Determine the [x, y] coordinate at the center of the cell enclosing the given text.  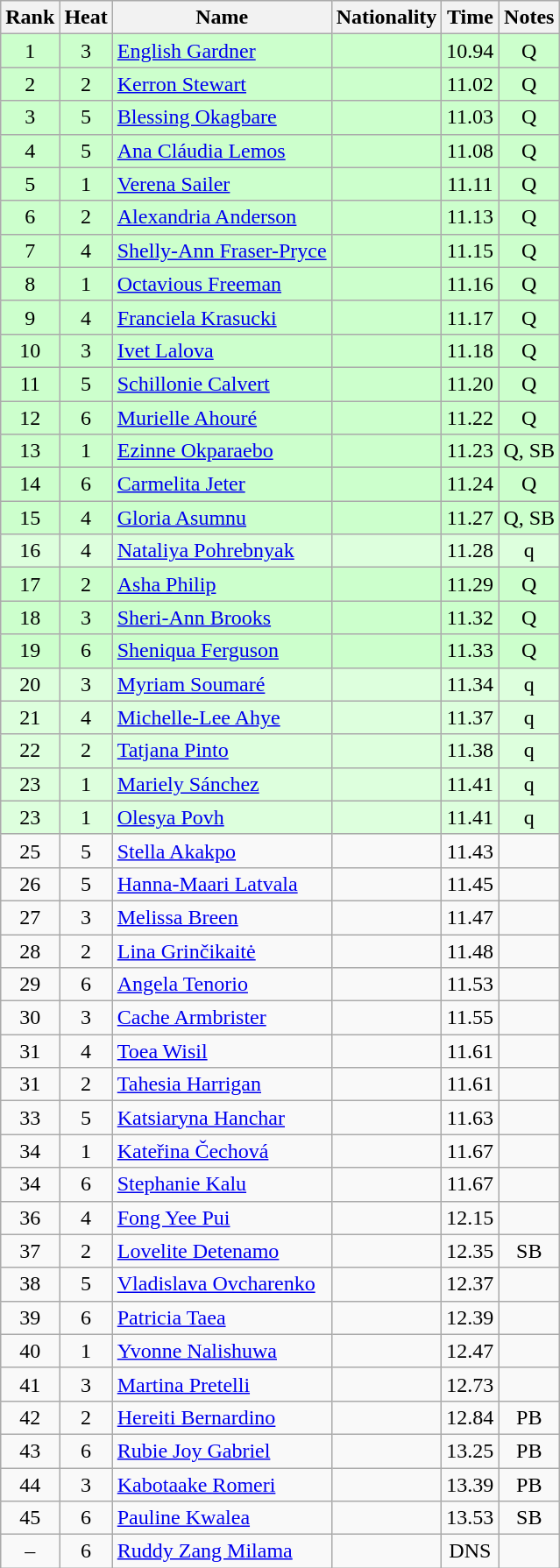
Schillonie Calvert [222, 384]
Melissa Breen [222, 917]
11.24 [470, 484]
11.48 [470, 950]
11 [30, 384]
11.11 [470, 184]
Blessing Okagbare [222, 117]
Asha Philip [222, 584]
Octavious Freeman [222, 284]
11.34 [470, 684]
Stephanie Kalu [222, 1184]
Ivet Lalova [222, 350]
43 [30, 1451]
7 [30, 251]
Notes [529, 18]
Sheri-Ann Brooks [222, 618]
Nataliya Pohrebnyak [222, 551]
11.18 [470, 350]
11.45 [470, 884]
17 [30, 584]
42 [30, 1417]
Kateřina Čechová [222, 1151]
11.16 [470, 284]
11.47 [470, 917]
44 [30, 1485]
– [30, 1551]
13.53 [470, 1518]
11.32 [470, 618]
Mariely Sánchez [222, 784]
Ana Cláudia Lemos [222, 151]
Hanna-Maari Latvala [222, 884]
13 [30, 451]
11.38 [470, 751]
Franciela Krasucki [222, 317]
25 [30, 851]
Kerron Stewart [222, 84]
38 [30, 1284]
Patricia Taea [222, 1317]
Ruddy Zang Milama [222, 1551]
20 [30, 684]
Gloria Asumnu [222, 518]
11.37 [470, 717]
Time [470, 18]
Hereiti Bernardino [222, 1417]
Name [222, 18]
Tahesia Harrigan [222, 1084]
8 [30, 284]
26 [30, 884]
11.13 [470, 217]
Katsiaryna Hanchar [222, 1118]
Myriam Soumaré [222, 684]
11.53 [470, 985]
Tatjana Pinto [222, 751]
11.22 [470, 418]
11.02 [470, 84]
Martina Pretelli [222, 1384]
11.28 [470, 551]
Rank [30, 18]
Pauline Kwalea [222, 1518]
39 [30, 1317]
12.73 [470, 1384]
10.94 [470, 51]
19 [30, 651]
37 [30, 1251]
18 [30, 618]
12 [30, 418]
21 [30, 717]
40 [30, 1351]
11.43 [470, 851]
Yvonne Nalishuwa [222, 1351]
11.63 [470, 1118]
10 [30, 350]
16 [30, 551]
Nationality [386, 18]
Vladislava Ovcharenko [222, 1284]
33 [30, 1118]
15 [30, 518]
11.55 [470, 1018]
12.37 [470, 1284]
41 [30, 1384]
12.84 [470, 1417]
Verena Sailer [222, 184]
Heat [86, 18]
29 [30, 985]
Cache Armbrister [222, 1018]
12.39 [470, 1317]
Sheniqua Ferguson [222, 651]
Michelle-Lee Ahye [222, 717]
12.35 [470, 1251]
27 [30, 917]
DNS [470, 1551]
Toea Wisil [222, 1051]
Murielle Ahouré [222, 418]
Alexandria Anderson [222, 217]
11.29 [470, 584]
28 [30, 950]
11.20 [470, 384]
Kabotaake Romeri [222, 1485]
11.17 [470, 317]
14 [30, 484]
Olesya Povh [222, 817]
Fong Yee Pui [222, 1218]
11.23 [470, 451]
13.25 [470, 1451]
36 [30, 1218]
11.33 [470, 651]
Carmelita Jeter [222, 484]
Angela Tenorio [222, 985]
Stella Akakpo [222, 851]
9 [30, 317]
22 [30, 751]
Lina Grinčikaitė [222, 950]
45 [30, 1518]
12.47 [470, 1351]
Ezinne Okparaebo [222, 451]
11.03 [470, 117]
11.08 [470, 151]
13.39 [470, 1485]
Shelly-Ann Fraser-Pryce [222, 251]
Lovelite Detenamo [222, 1251]
English Gardner [222, 51]
12.15 [470, 1218]
Rubie Joy Gabriel [222, 1451]
30 [30, 1018]
11.27 [470, 518]
11.15 [470, 251]
